Find where the given text appears and provide that cell's center as [X, Y] coordinate. 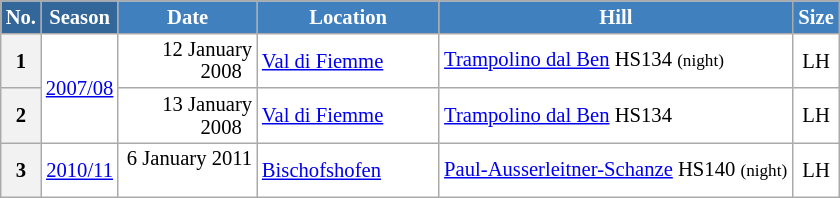
Trampolino dal Ben HS134 (night) [616, 60]
6 January 2011 [188, 170]
Bischofshofen [348, 170]
2010/11 [80, 170]
2 [21, 116]
Season [80, 16]
12 January 2008 [188, 60]
Size [816, 16]
Trampolino dal Ben HS134 [616, 116]
No. [21, 16]
Paul-Ausserleitner-Schanze HS140 (night) [616, 170]
3 [21, 170]
Date [188, 16]
13 January 2008 [188, 116]
Hill [616, 16]
1 [21, 60]
2007/08 [80, 88]
Location [348, 16]
